Provide the [X, Y] coordinate of the cell's center where the given text is located.  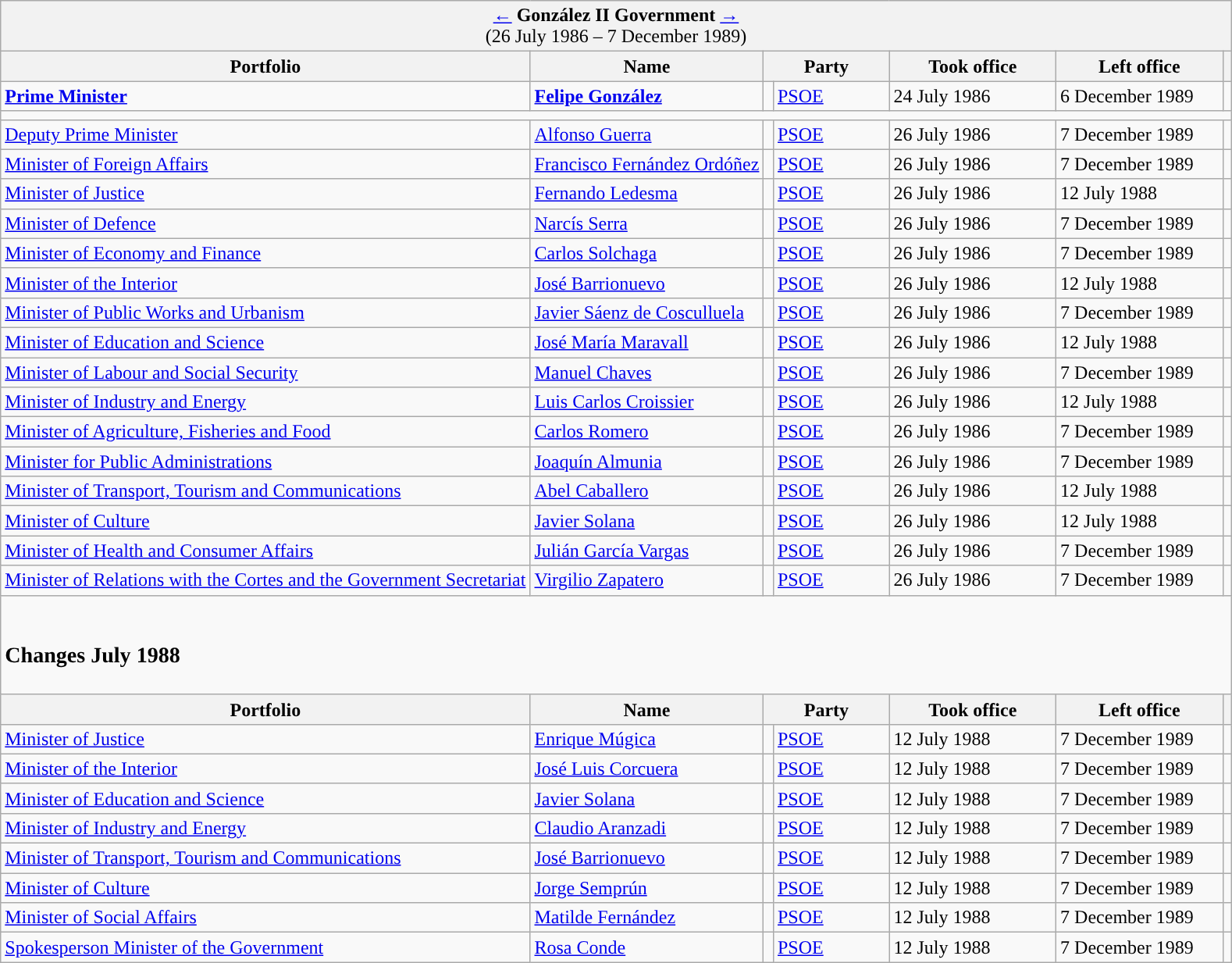
Prime Minister [265, 96]
Fernando Ledesma [646, 194]
Virgilio Zapatero [646, 580]
Minister of Social Affairs [265, 918]
Matilde Fernández [646, 918]
6 December 1989 [1140, 96]
José Luis Corcuera [646, 769]
Minister of Public Works and Urbanism [265, 312]
24 July 1986 [973, 96]
Minister of Relations with the Cortes and the Government Secretariat [265, 580]
Minister of Foreign Affairs [265, 164]
Deputy Prime Minister [265, 134]
Luis Carlos Croissier [646, 402]
Minister of Economy and Finance [265, 253]
Enrique Múgica [646, 739]
Rosa Conde [646, 947]
← González II Government →(26 July 1986 – 7 December 1989) [616, 27]
Julián García Vargas [646, 551]
Felipe González [646, 96]
Javier Sáenz de Cosculluela [646, 312]
Changes July 1988 [616, 645]
Minister for Public Administrations [265, 462]
Claudio Aranzadi [646, 828]
Narcís Serra [646, 223]
Francisco Fernández Ordóñez [646, 164]
Alfonso Guerra [646, 134]
Manuel Chaves [646, 373]
Jorge Semprún [646, 888]
Spokesperson Minister of the Government [265, 947]
Minister of Agriculture, Fisheries and Food [265, 432]
Carlos Romero [646, 432]
Minister of Labour and Social Security [265, 373]
Minister of Defence [265, 223]
Abel Caballero [646, 491]
Joaquín Almunia [646, 462]
José María Maravall [646, 342]
Minister of Health and Consumer Affairs [265, 551]
Carlos Solchaga [646, 253]
